Return the (x, y) coordinate for the center point of the cell that contains the specified text.  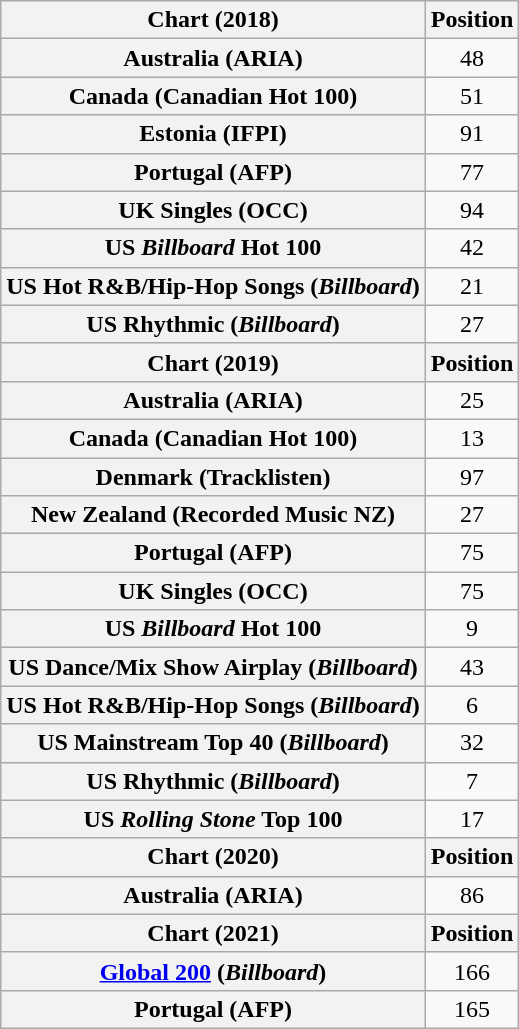
165 (472, 1009)
9 (472, 629)
97 (472, 477)
21 (472, 286)
25 (472, 400)
Chart (2020) (213, 857)
7 (472, 781)
Estonia (IFPI) (213, 134)
166 (472, 971)
42 (472, 248)
Global 200 (Billboard) (213, 971)
6 (472, 705)
94 (472, 210)
32 (472, 743)
13 (472, 438)
Chart (2021) (213, 933)
Denmark (Tracklisten) (213, 477)
91 (472, 134)
New Zealand (Recorded Music NZ) (213, 515)
51 (472, 96)
US Dance/Mix Show Airplay (Billboard) (213, 667)
43 (472, 667)
86 (472, 895)
77 (472, 172)
US Rolling Stone Top 100 (213, 819)
48 (472, 58)
Chart (2018) (213, 20)
US Mainstream Top 40 (Billboard) (213, 743)
17 (472, 819)
Chart (2019) (213, 362)
